Return the [X, Y] coordinate for the center point of the cell that contains the specified text.  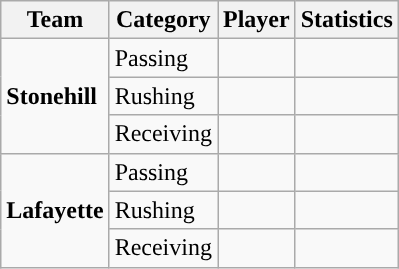
Stonehill [55, 96]
Player [257, 20]
Category [163, 20]
Statistics [346, 20]
Lafayette [55, 210]
Team [55, 20]
